Pinpoint the cell where the given text exists, returning its [X, Y] midpoint coordinate. 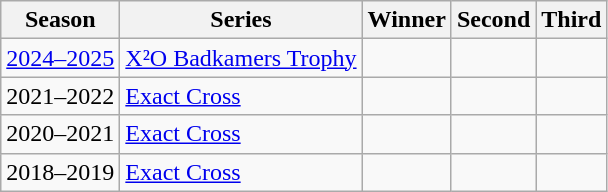
2020–2021 [60, 134]
Season [60, 20]
Winner [406, 20]
2024–2025 [60, 58]
Second [493, 20]
2018–2019 [60, 172]
X²O Badkamers Trophy [241, 58]
Series [241, 20]
2021–2022 [60, 96]
Third [572, 20]
